Output the (X, Y) coordinate of the center of the cell containing the given text.  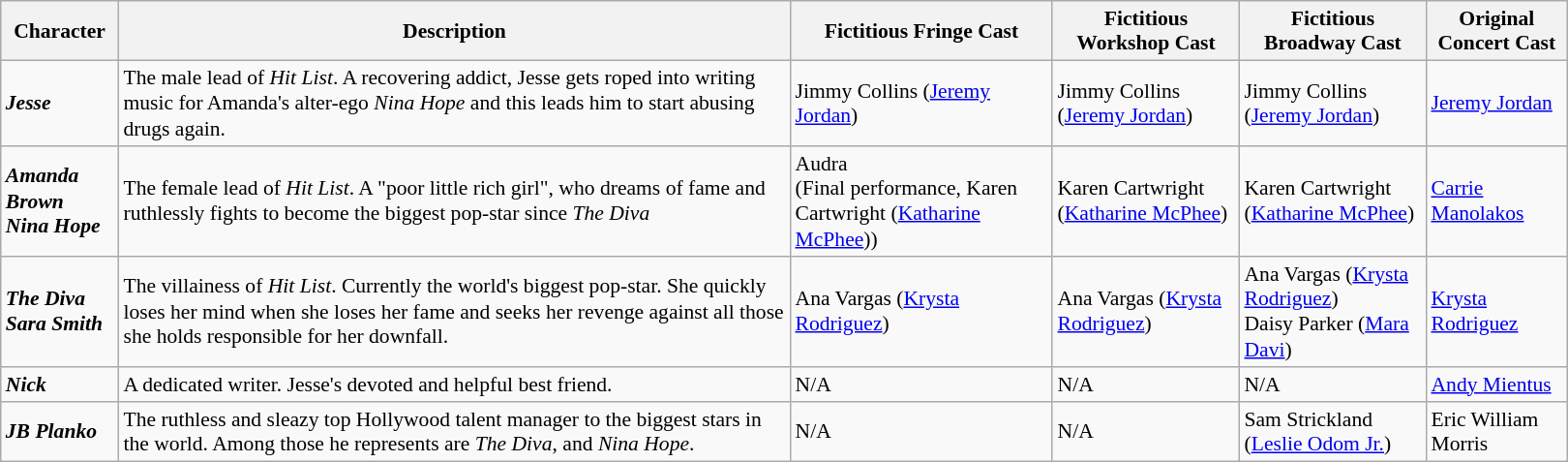
Jesse (60, 104)
Fictitious Broadway Cast (1332, 31)
Krysta Rodriguez (1496, 312)
Description (454, 31)
Andy Mientus (1496, 385)
Jeremy Jordan (1496, 104)
Audra(Final performance, Karen Cartwright (Katharine McPhee)) (921, 201)
Eric William Morris (1496, 432)
The DivaSara Smith (60, 312)
Sam Strickland (Leslie Odom Jr.) (1332, 432)
Amanda BrownNina Hope (60, 201)
Carrie Manolakos (1496, 201)
A dedicated writer. Jesse's devoted and helpful best friend. (454, 385)
The ruthless and sleazy top Hollywood talent manager to the biggest stars in the world. Among those he represents are The Diva, and Nina Hope. (454, 432)
Fictitious Workshop Cast (1146, 31)
Nick (60, 385)
JB Planko (60, 432)
Original Concert Cast (1496, 31)
Character (60, 31)
Fictitious Fringe Cast (921, 31)
Ana Vargas (Krysta Rodriguez)Daisy Parker (Mara Davi) (1332, 312)
The female lead of Hit List. A "poor little rich girl", who dreams of fame and ruthlessly fights to become the biggest pop-star since The Diva (454, 201)
